Extract the (x, y) coordinate from the center of the cell holding the provided text.  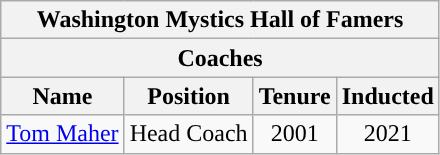
Position (188, 96)
2021 (388, 134)
Tom Maher (62, 134)
Washington Mystics Hall of Famers (220, 20)
Name (62, 96)
Coaches (220, 58)
Head Coach (188, 134)
2001 (294, 134)
Inducted (388, 96)
Tenure (294, 96)
